Search for the cell housing the specified text and yield its (x, y) center coordinate. 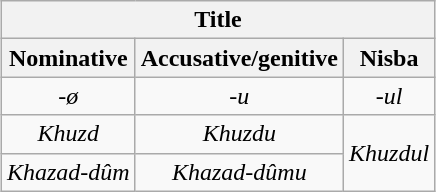
Khuzdu (239, 134)
Accusative/genitive (239, 58)
Title (218, 20)
Nisba (390, 58)
Khazad-dûmu (239, 172)
Nominative (68, 58)
-ø (68, 96)
Khuzdul (390, 153)
-ul (390, 96)
Khazad-dûm (68, 172)
Khuzd (68, 134)
-u (239, 96)
